Provide the [X, Y] coordinate of the cell's center where the given text is located.  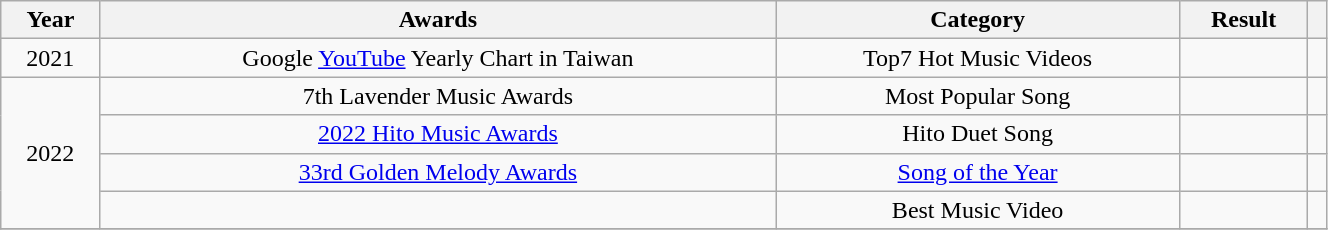
Awards [438, 20]
33rd Golden Melody Awards [438, 172]
Result [1243, 20]
2022 [50, 153]
Most Popular Song [978, 96]
Best Music Video [978, 210]
Category [978, 20]
7th Lavender Music Awards [438, 96]
Google YouTube Yearly Chart in Taiwan [438, 58]
2021 [50, 58]
Year [50, 20]
2022 Hito Music Awards [438, 134]
Hito Duet Song [978, 134]
Top7 Hot Music Videos [978, 58]
Song of the Year [978, 172]
